Identify which cell holds the provided text, then report its (X, Y) central coordinate. 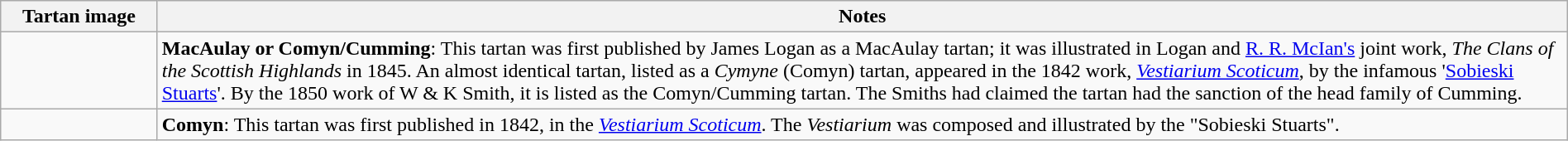
Tartan image (79, 17)
Comyn: This tartan was first published in 1842, in the Vestiarium Scoticum. The Vestiarium was composed and illustrated by the "Sobieski Stuarts". (862, 124)
Notes (862, 17)
